Return the [X, Y] coordinate for the center point of the cell that contains the specified text.  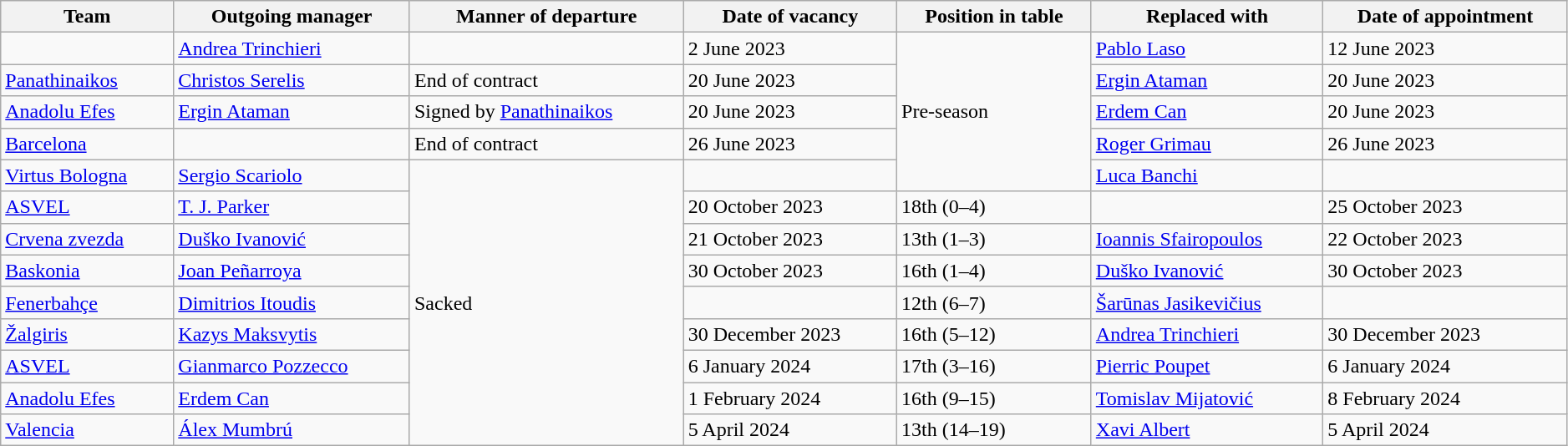
Replaced with [1207, 17]
Dimitrios Itoudis [292, 302]
Sacked [546, 302]
Joan Peñarroya [292, 271]
Roger Grimau [1207, 144]
Sergio Scariolo [292, 175]
Date of appointment [1445, 17]
Žalgiris [87, 334]
Outgoing manager [292, 17]
25 October 2023 [1445, 207]
Šarūnas Jasikevičius [1207, 302]
1 February 2024 [790, 398]
18th (0–4) [994, 207]
Date of vacancy [790, 17]
22 October 2023 [1445, 239]
Luca Banchi [1207, 175]
Barcelona [87, 144]
17th (3–16) [994, 366]
Xavi Albert [1207, 430]
Team [87, 17]
16th (5–12) [994, 334]
Panathinaikos [87, 80]
Pre-season [994, 112]
16th (9–15) [994, 398]
8 February 2024 [1445, 398]
Baskonia [87, 271]
2 June 2023 [790, 48]
Tomislav Mijatović [1207, 398]
Gianmarco Pozzecco [292, 366]
Position in table [994, 17]
T. J. Parker [292, 207]
13th (1–3) [994, 239]
Christos Serelis [292, 80]
Crvena zvezda [87, 239]
Kazys Maksvytis [292, 334]
16th (1–4) [994, 271]
13th (14–19) [994, 430]
21 October 2023 [790, 239]
Pierric Poupet [1207, 366]
Álex Mumbrú [292, 430]
Manner of departure [546, 17]
Fenerbahçe [87, 302]
Virtus Bologna [87, 175]
Pablo Laso [1207, 48]
12 June 2023 [1445, 48]
20 October 2023 [790, 207]
12th (6–7) [994, 302]
Signed by Panathinaikos [546, 112]
Ioannis Sfairopoulos [1207, 239]
Valencia [87, 430]
